Provide the (X, Y) coordinate of the cell's center where the given text is located.  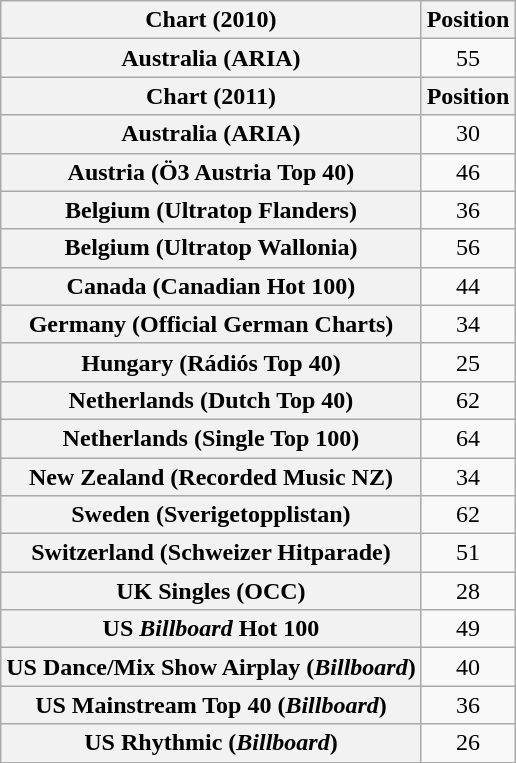
Chart (2010) (211, 20)
26 (468, 743)
28 (468, 591)
30 (468, 134)
Belgium (Ultratop Flanders) (211, 210)
64 (468, 438)
New Zealand (Recorded Music NZ) (211, 477)
US Dance/Mix Show Airplay (Billboard) (211, 667)
51 (468, 553)
Switzerland (Schweizer Hitparade) (211, 553)
55 (468, 58)
40 (468, 667)
Belgium (Ultratop Wallonia) (211, 248)
Germany (Official German Charts) (211, 324)
Hungary (Rádiós Top 40) (211, 362)
US Billboard Hot 100 (211, 629)
Canada (Canadian Hot 100) (211, 286)
Sweden (Sverigetopplistan) (211, 515)
UK Singles (OCC) (211, 591)
US Rhythmic (Billboard) (211, 743)
Austria (Ö3 Austria Top 40) (211, 172)
44 (468, 286)
Netherlands (Dutch Top 40) (211, 400)
Chart (2011) (211, 96)
25 (468, 362)
49 (468, 629)
46 (468, 172)
US Mainstream Top 40 (Billboard) (211, 705)
Netherlands (Single Top 100) (211, 438)
56 (468, 248)
